Extract the [X, Y] coordinate from the center of the cell holding the provided text.  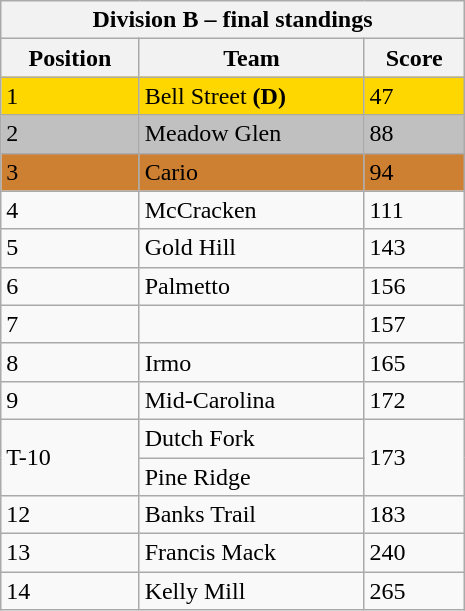
143 [414, 248]
Bell Street (D) [252, 96]
2 [70, 134]
Mid-Carolina [252, 400]
9 [70, 400]
Francis Mack [252, 553]
172 [414, 400]
Kelly Mill [252, 591]
Cario [252, 172]
13 [70, 553]
3 [70, 172]
Score [414, 58]
183 [414, 515]
47 [414, 96]
Irmo [252, 362]
Team [252, 58]
12 [70, 515]
240 [414, 553]
88 [414, 134]
Banks Trail [252, 515]
Position [70, 58]
Dutch Fork [252, 438]
265 [414, 591]
173 [414, 457]
94 [414, 172]
6 [70, 286]
McCracken [252, 210]
Pine Ridge [252, 477]
14 [70, 591]
7 [70, 324]
111 [414, 210]
165 [414, 362]
8 [70, 362]
5 [70, 248]
156 [414, 286]
Gold Hill [252, 248]
Division B – final standings [233, 20]
4 [70, 210]
Meadow Glen [252, 134]
Palmetto [252, 286]
T-10 [70, 457]
157 [414, 324]
1 [70, 96]
